Pinpoint the cell where the given text exists, returning its [X, Y] midpoint coordinate. 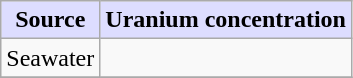
Seawater [50, 58]
Source [50, 20]
Uranium concentration [226, 20]
